From the cell containing the given text, extract its center point as (x, y) coordinate. 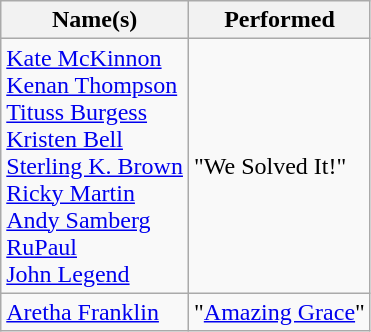
Performed (279, 20)
Name(s) (95, 20)
Kate McKinnonKenan ThompsonTituss BurgessKristen BellSterling K. BrownRicky MartinAndy SambergRuPaulJohn Legend (95, 166)
"Amazing Grace" (279, 312)
Aretha Franklin (95, 312)
"We Solved It!" (279, 166)
